Output the [x, y] coordinate of the center of the cell containing the given text.  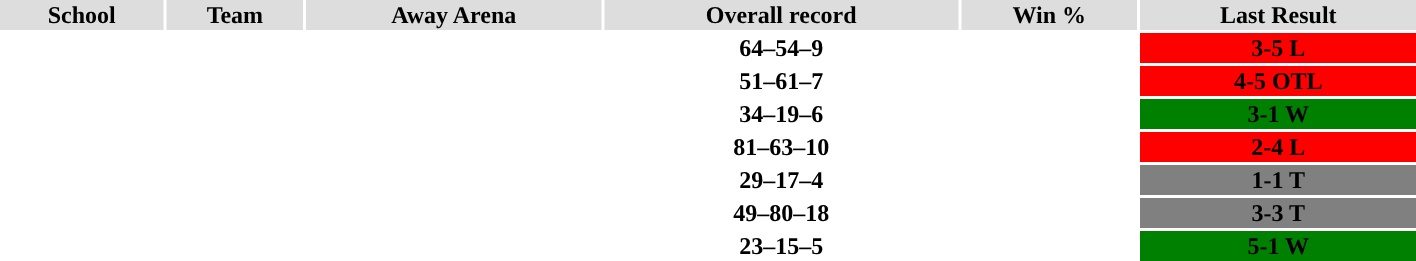
Last Result [1278, 15]
51–61–7 [781, 81]
Win % [1049, 15]
3-3 T [1278, 213]
34–19–6 [781, 114]
5-1 W [1278, 246]
School [82, 15]
1-1 T [1278, 180]
3-5 L [1278, 48]
49–80–18 [781, 213]
29–17–4 [781, 180]
Overall record [781, 15]
Away Arena [454, 15]
3-1 W [1278, 114]
23–15–5 [781, 246]
81–63–10 [781, 147]
2-4 L [1278, 147]
64–54–9 [781, 48]
4-5 OTL [1278, 81]
Team [234, 15]
